Determine the [X, Y] coordinate at the center of the cell enclosing the given text.  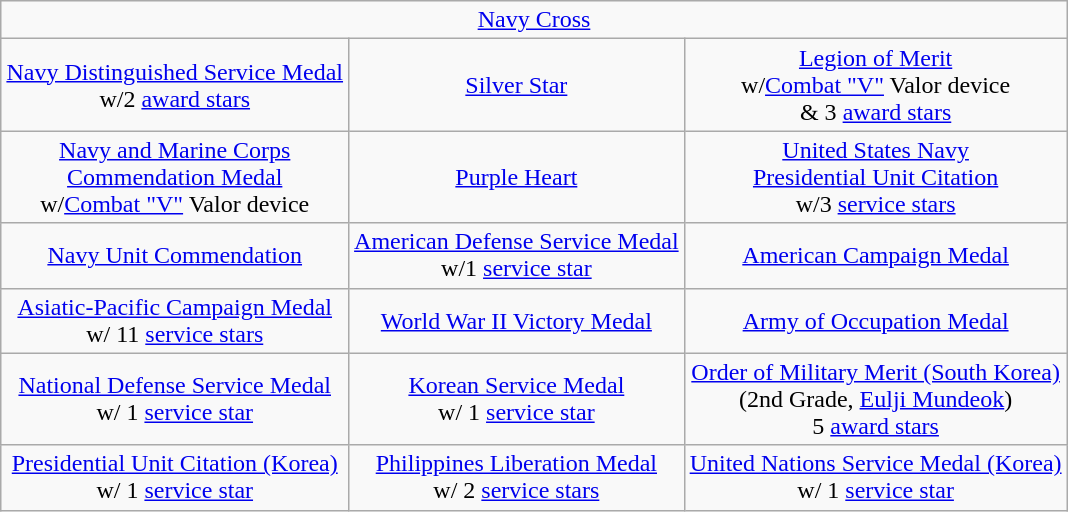
Navy Cross [534, 20]
Presidential Unit Citation (Korea)w/ 1 service star [175, 478]
Navy Distinguished Service Medalw/2 award stars [175, 85]
World War II Victory Medal [517, 320]
American Campaign Medal [876, 256]
American Defense Service Medalw/1 service star [517, 256]
United Nations Service Medal (Korea)w/ 1 service star [876, 478]
Army of Occupation Medal [876, 320]
Legion of Meritw/Combat "V" Valor device& 3 award stars [876, 85]
Navy and Marine CorpsCommendation Medalw/Combat "V" Valor device [175, 177]
Asiatic-Pacific Campaign Medalw/ 11 service stars [175, 320]
Purple Heart [517, 177]
National Defense Service Medalw/ 1 service star [175, 399]
Navy Unit Commendation [175, 256]
United States NavyPresidential Unit Citationw/3 service stars [876, 177]
Silver Star [517, 85]
Order of Military Merit (South Korea)(2nd Grade, Eulji Mundeok)5 award stars [876, 399]
Korean Service Medalw/ 1 service star [517, 399]
Philippines Liberation Medalw/ 2 service stars [517, 478]
